Output the (x, y) coordinate of the center of the cell containing the given text.  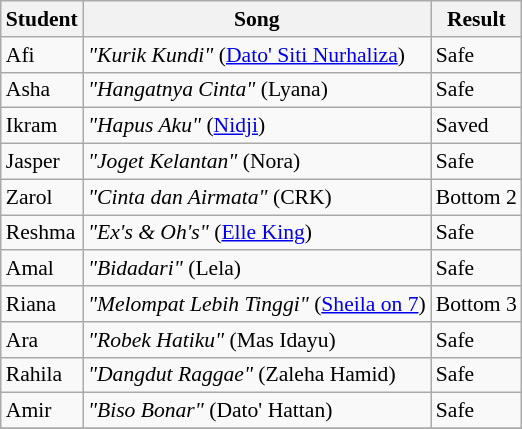
"Melompat Lebih Tinggi" (Sheila on 7) (257, 304)
Ikram (42, 126)
Asha (42, 90)
Result (476, 19)
"Joget Kelantan" (Nora) (257, 162)
Reshma (42, 233)
"Cinta dan Airmata" (CRK) (257, 197)
Bottom 3 (476, 304)
Riana (42, 304)
"Ex's & Oh's" (Elle King) (257, 233)
Amal (42, 269)
Song (257, 19)
"Hapus Aku" (Nidji) (257, 126)
Jasper (42, 162)
Bottom 2 (476, 197)
Student (42, 19)
Zarol (42, 197)
Afi (42, 55)
Ara (42, 340)
Rahila (42, 375)
Saved (476, 126)
"Kurik Kundi" (Dato' Siti Nurhaliza) (257, 55)
"Biso Bonar" (Dato' Hattan) (257, 411)
Amir (42, 411)
"Robek Hatiku" (Mas Idayu) (257, 340)
"Hangatnya Cinta" (Lyana) (257, 90)
"Dangdut Raggae" (Zaleha Hamid) (257, 375)
"Bidadari" (Lela) (257, 269)
